Output the (x, y) coordinate of the center of the cell containing the given text.  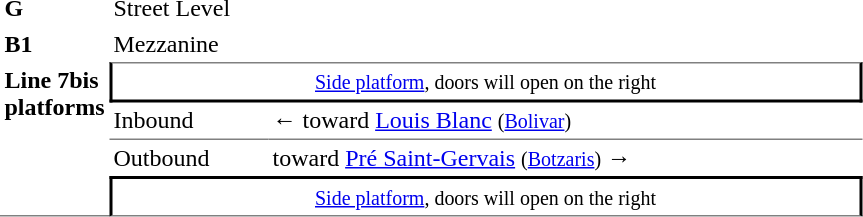
B1 (54, 44)
Line 7bis platforms (54, 139)
Inbound (188, 121)
Mezzanine (188, 44)
← toward Louis Blanc (Bolivar) (565, 121)
toward Pré Saint-Gervais (Botzaris) → (565, 158)
Outbound (188, 158)
